Return the [x, y] coordinate for the center point of the cell that contains the specified text.  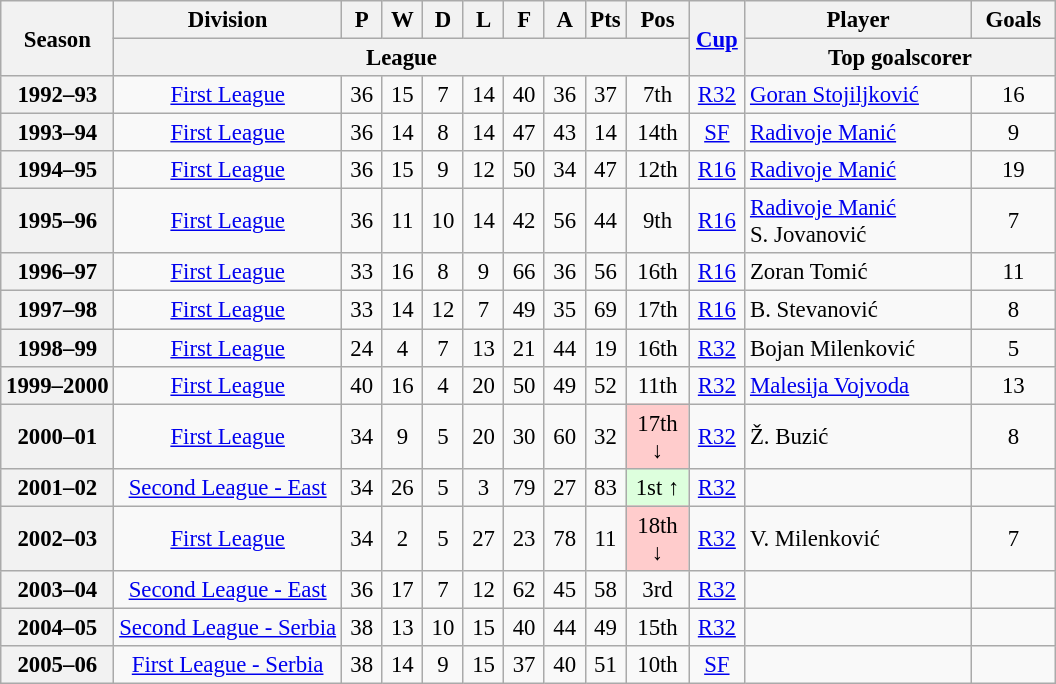
League [402, 58]
14th [658, 133]
12th [658, 170]
3 [484, 487]
21 [524, 348]
1994–95 [58, 170]
L [484, 20]
35 [564, 310]
Goals [1013, 20]
Pts [606, 20]
62 [524, 590]
D [444, 20]
2004–05 [58, 627]
10th [658, 665]
18th ↓ [658, 538]
V. Milenković [858, 538]
1996–97 [58, 273]
7th [658, 95]
Radivoje Manić S. Jovanović [858, 222]
Ž. Buzić [858, 436]
P [362, 20]
Division [228, 20]
1997–98 [58, 310]
A [564, 20]
Bojan Milenković [858, 348]
58 [606, 590]
79 [524, 487]
17th ↓ [658, 436]
1993–94 [58, 133]
11th [658, 385]
Zoran Tomić [858, 273]
42 [524, 222]
83 [606, 487]
F [524, 20]
30 [524, 436]
45 [564, 590]
1st ↑ [658, 487]
Pos [658, 20]
60 [564, 436]
66 [524, 273]
1999–2000 [58, 385]
W [402, 20]
Cup [717, 38]
Malesija Vojvoda [858, 385]
Player [858, 20]
1998–99 [58, 348]
Goran Stojiljković [858, 95]
23 [524, 538]
2003–04 [58, 590]
1995–96 [58, 222]
15th [658, 627]
17th [658, 310]
2 [402, 538]
32 [606, 436]
43 [564, 133]
2005–06 [58, 665]
B. Stevanović [858, 310]
Second League - Serbia [228, 627]
2001–02 [58, 487]
17 [402, 590]
78 [564, 538]
First League - Serbia [228, 665]
26 [402, 487]
9th [658, 222]
2000–01 [58, 436]
51 [606, 665]
3rd [658, 590]
1992–93 [58, 95]
69 [606, 310]
Season [58, 38]
24 [362, 348]
52 [606, 385]
Top goalscorer [900, 58]
2002–03 [58, 538]
